Return the [x, y] coordinate for the center point of the cell that contains the specified text.  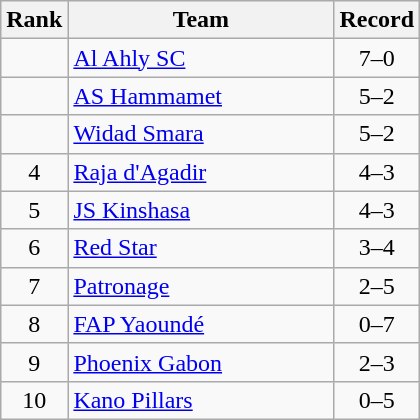
9 [34, 362]
Red Star [201, 248]
7–0 [377, 58]
4 [34, 172]
8 [34, 324]
Kano Pillars [201, 400]
Widad Smara [201, 134]
Raja d'Agadir [201, 172]
Patronage [201, 286]
Al Ahly SC [201, 58]
5 [34, 210]
Team [201, 20]
3–4 [377, 248]
2–3 [377, 362]
FAP Yaoundé [201, 324]
10 [34, 400]
6 [34, 248]
JS Kinshasa [201, 210]
0–5 [377, 400]
AS Hammamet [201, 96]
0–7 [377, 324]
Rank [34, 20]
2–5 [377, 286]
Phoenix Gabon [201, 362]
7 [34, 286]
Record [377, 20]
